Capture the cell that displays the provided text and extract its [X, Y] central coordinate. 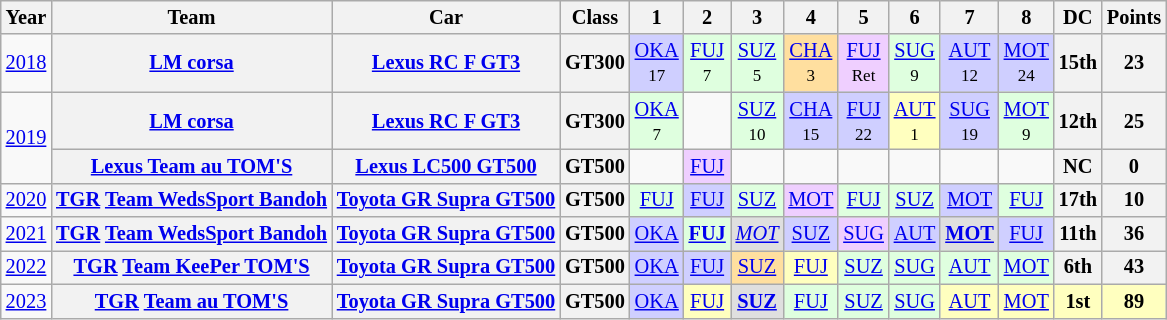
2021 [26, 234]
MOT9 [1026, 121]
NC [1078, 166]
CHA15 [810, 121]
2018 [26, 63]
TGR Team au TOM'S [192, 301]
36 [1134, 234]
TGR Team KeePer TOM'S [192, 267]
1 [657, 17]
SUG19 [969, 121]
SUZ5 [758, 63]
12th [1078, 121]
43 [1134, 267]
11th [1078, 234]
SUZ10 [758, 121]
7 [969, 17]
23 [1134, 63]
DC [1078, 17]
5 [863, 17]
3 [758, 17]
OKA7 [657, 121]
17th [1078, 200]
1st [1078, 301]
25 [1134, 121]
0 [1134, 166]
6th [1078, 267]
2019 [26, 138]
2 [708, 17]
10 [1134, 200]
8 [1026, 17]
SUG9 [915, 63]
FUJRet [863, 63]
MOT24 [1026, 63]
6 [915, 17]
AUT12 [969, 63]
Points [1134, 17]
Car [446, 17]
2023 [26, 301]
Team [192, 17]
Class [595, 17]
Lexus LC500 GT500 [446, 166]
4 [810, 17]
Lexus Team au TOM'S [192, 166]
FUJ7 [708, 63]
FUJ22 [863, 121]
CHA3 [810, 63]
15th [1078, 63]
OKA17 [657, 63]
AUT1 [915, 121]
2022 [26, 267]
Year [26, 17]
89 [1134, 301]
2020 [26, 200]
